Scan for the cell matching the given text and deliver its (X, Y) coordinate at center. 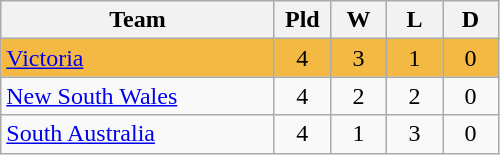
New South Wales (138, 96)
Team (138, 20)
W (358, 20)
L (414, 20)
D (470, 20)
Pld (302, 20)
South Australia (138, 134)
Victoria (138, 58)
